Identify which cell holds the provided text, then report its [x, y] central coordinate. 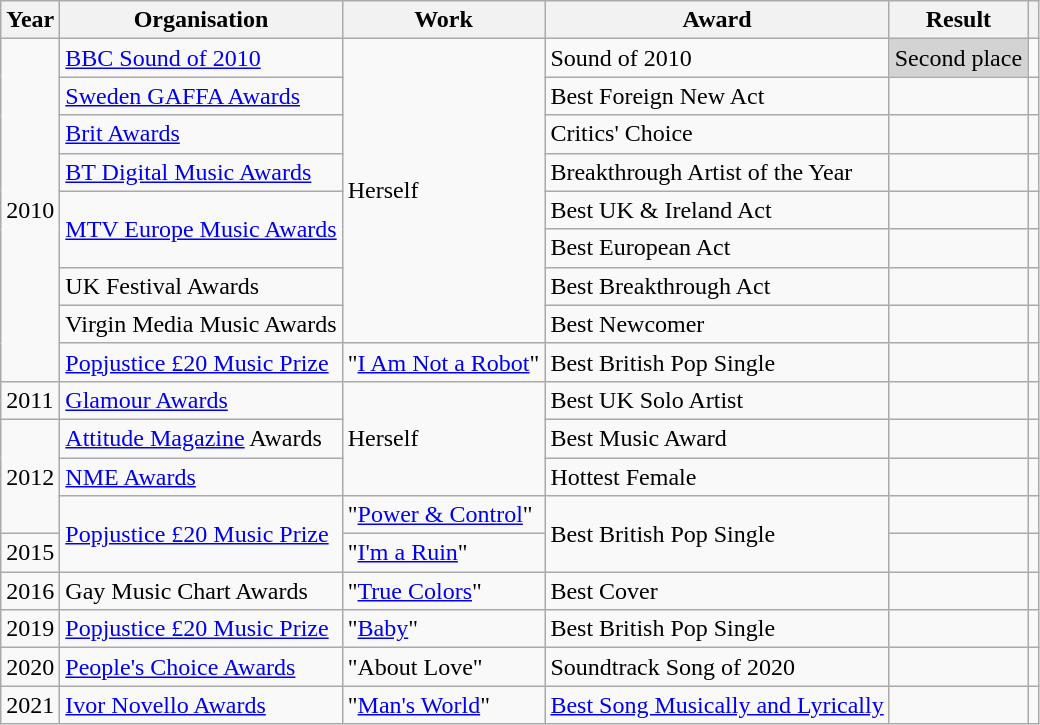
2012 [30, 476]
"I'm a Ruin" [444, 553]
Organisation [201, 20]
Glamour Awards [201, 400]
"I Am Not a Robot" [444, 362]
2021 [30, 705]
MTV Europe Music Awards [201, 229]
"Man's World" [444, 705]
Virgin Media Music Awards [201, 324]
Second place [958, 58]
Best UK Solo Artist [717, 400]
Best UK & Ireland Act [717, 210]
Attitude Magazine Awards [201, 438]
Ivor Novello Awards [201, 705]
2019 [30, 629]
Best Foreign New Act [717, 96]
Best Cover [717, 591]
"True Colors" [444, 591]
2020 [30, 667]
Brit Awards [201, 134]
Soundtrack Song of 2020 [717, 667]
Best European Act [717, 248]
Award [717, 20]
"Power & Control" [444, 515]
NME Awards [201, 477]
Critics' Choice [717, 134]
2011 [30, 400]
UK Festival Awards [201, 286]
Best Newcomer [717, 324]
"Baby" [444, 629]
Gay Music Chart Awards [201, 591]
BT Digital Music Awards [201, 172]
Breakthrough Artist of the Year [717, 172]
People's Choice Awards [201, 667]
Best Breakthrough Act [717, 286]
Sound of 2010 [717, 58]
BBC Sound of 2010 [201, 58]
Hottest Female [717, 477]
Best Music Award [717, 438]
Sweden GAFFA Awards [201, 96]
2016 [30, 591]
"About Love" [444, 667]
Best Song Musically and Lyrically [717, 705]
Result [958, 20]
2010 [30, 210]
2015 [30, 553]
Year [30, 20]
Work [444, 20]
